Return [x, y] of the center of cell containing provided text 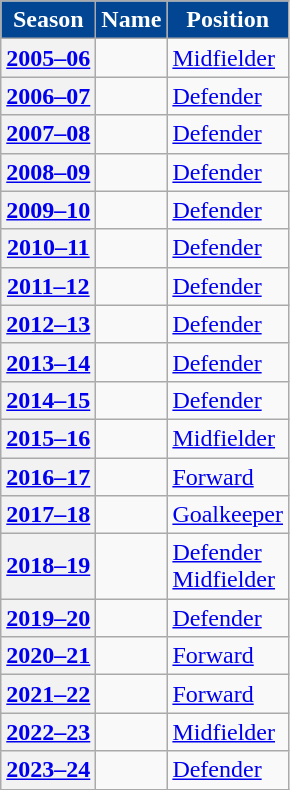
2007–08 [48, 134]
DefenderMidfielder [228, 566]
2018–19 [48, 566]
2013–14 [48, 362]
2020–21 [48, 656]
Goalkeeper [228, 515]
2021–22 [48, 694]
2009–10 [48, 210]
2008–09 [48, 172]
2005–06 [48, 58]
2010–11 [48, 248]
2014–15 [48, 400]
Season [48, 20]
2012–13 [48, 324]
2022–23 [48, 732]
2011–12 [48, 286]
2006–07 [48, 96]
2016–17 [48, 477]
Position [228, 20]
Name [132, 20]
2023–24 [48, 770]
2019–20 [48, 618]
2015–16 [48, 438]
2017–18 [48, 515]
